Identify which cell holds the provided text, then report its (X, Y) central coordinate. 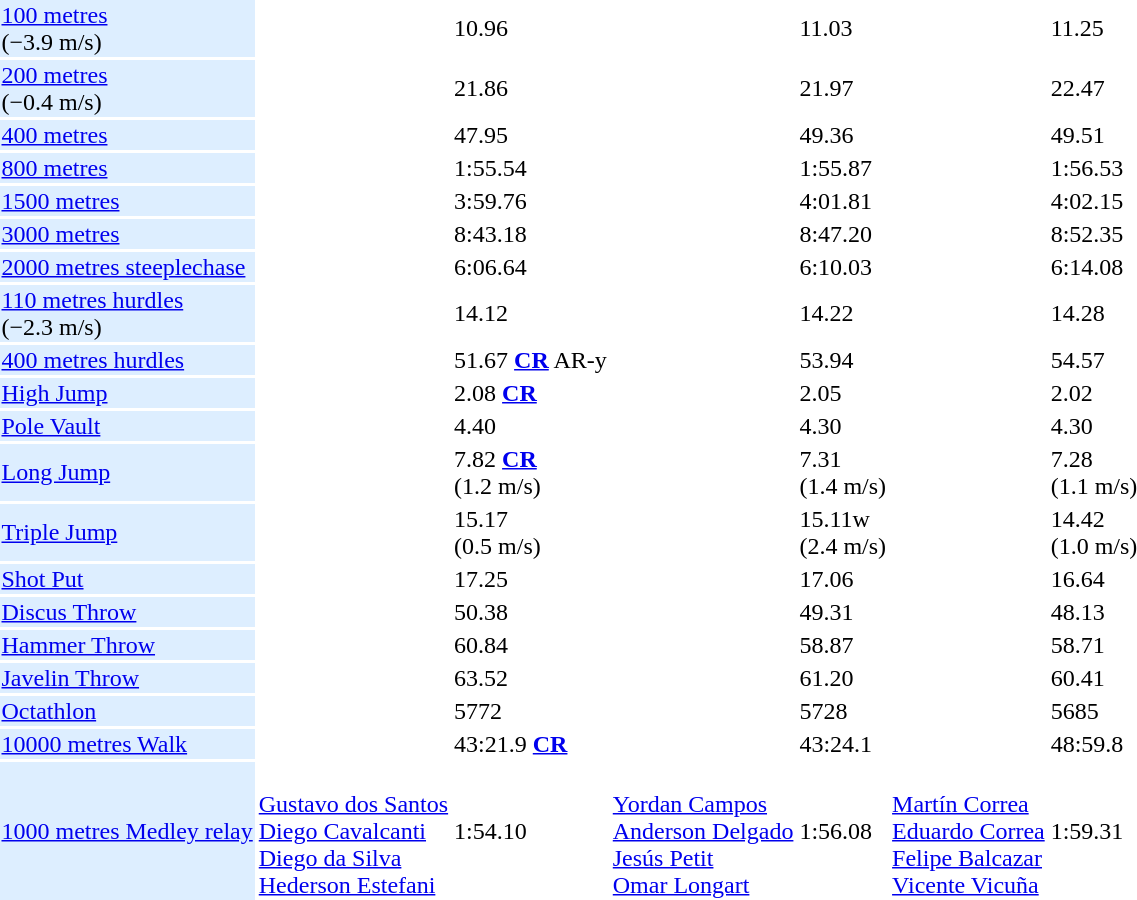
400 metres (127, 135)
Javelin Throw (127, 678)
Long Jump (127, 472)
3000 metres (127, 234)
2.05 (843, 393)
60.84 (531, 645)
11.03 (843, 28)
17.25 (531, 579)
14.12 (531, 314)
61.20 (843, 678)
49.36 (843, 135)
1000 metres Medley relay (127, 831)
2000 metres steeplechase (127, 267)
63.52 (531, 678)
Octathlon (127, 711)
Hammer Throw (127, 645)
8:43.18 (531, 234)
4:01.81 (843, 201)
4.30 (843, 426)
1500 metres (127, 201)
Yordan Campos Anderson Delgado Jesús Petit Omar Longart (703, 831)
Triple Jump (127, 532)
1:55.87 (843, 168)
8:47.20 (843, 234)
53.94 (843, 360)
Discus Throw (127, 612)
6:06.64 (531, 267)
47.95 (531, 135)
10000 metres Walk (127, 744)
Shot Put (127, 579)
110 metres hurdles (−2.3 m/s) (127, 314)
3:59.76 (531, 201)
51.67 CR AR-y (531, 360)
400 metres hurdles (127, 360)
43:21.9 CR (531, 744)
10.96 (531, 28)
7.31 (1.4 m/s) (843, 472)
21.86 (531, 88)
100 metres (−3.9 m/s) (127, 28)
1:54.10 (531, 831)
15.17 (0.5 m/s) (531, 532)
21.97 (843, 88)
15.11w (2.4 m/s) (843, 532)
14.22 (843, 314)
High Jump (127, 393)
5772 (531, 711)
800 metres (127, 168)
1:56.08 (843, 831)
17.06 (843, 579)
Pole Vault (127, 426)
58.87 (843, 645)
Gustavo dos Santos Diego Cavalcanti Diego da Silva Hederson Estefani (353, 831)
4.40 (531, 426)
49.31 (843, 612)
200 metres (−0.4 m/s) (127, 88)
2.08 CR (531, 393)
Martín Correa Eduardo Correa Felipe Balcazar Vicente Vicuña (969, 831)
6:10.03 (843, 267)
1:55.54 (531, 168)
50.38 (531, 612)
5728 (843, 711)
7.82 CR (1.2 m/s) (531, 472)
43:24.1 (843, 744)
